Identify which cell holds the provided text, then report its [X, Y] central coordinate. 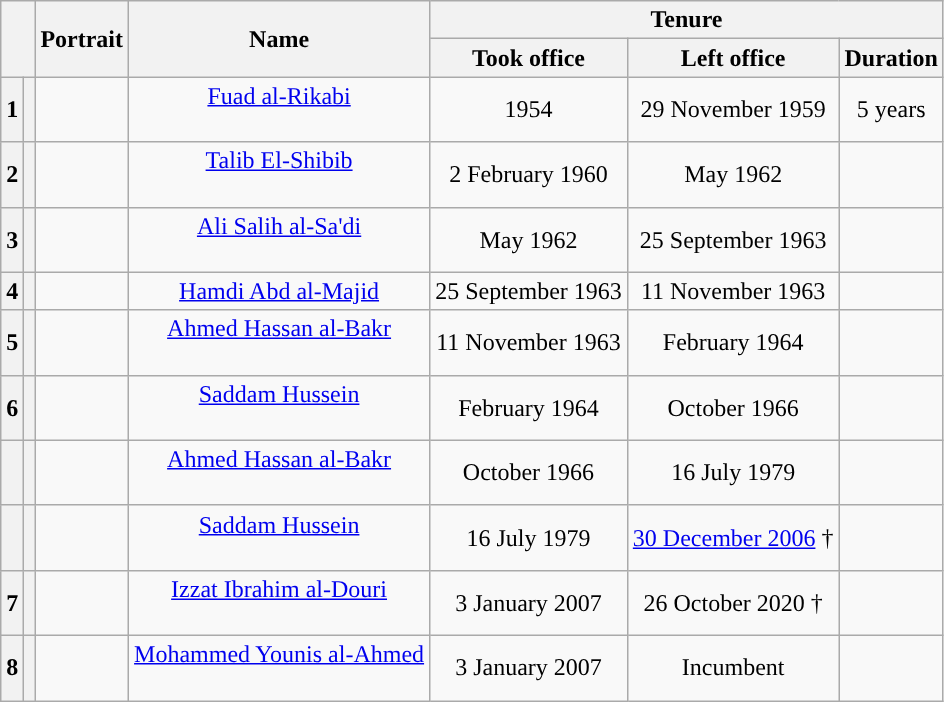
Mohammed Younis al-Ahmed [280, 668]
Took office [529, 58]
Fuad al-Rikabi [280, 110]
8 [12, 668]
3 [12, 240]
1 [12, 110]
7 [12, 602]
4 [12, 291]
2 February 1960 [529, 174]
Izzat Ibrahim al-Douri [280, 602]
5 years [891, 110]
30 December 2006 † [733, 538]
2 [12, 174]
Name [280, 39]
Incumbent [733, 668]
1954 [529, 110]
Hamdi Abd al-Majid [280, 291]
Ali Salih al-Sa'di [280, 240]
Duration [891, 58]
26 October 2020 † [733, 602]
Tenure [687, 20]
6 [12, 408]
29 November 1959 [733, 110]
5 [12, 342]
Left office [733, 58]
Talib El-Shibib [280, 174]
Portrait [82, 39]
